For the text-containing cell, return its midpoint in [x, y] coordinate format. 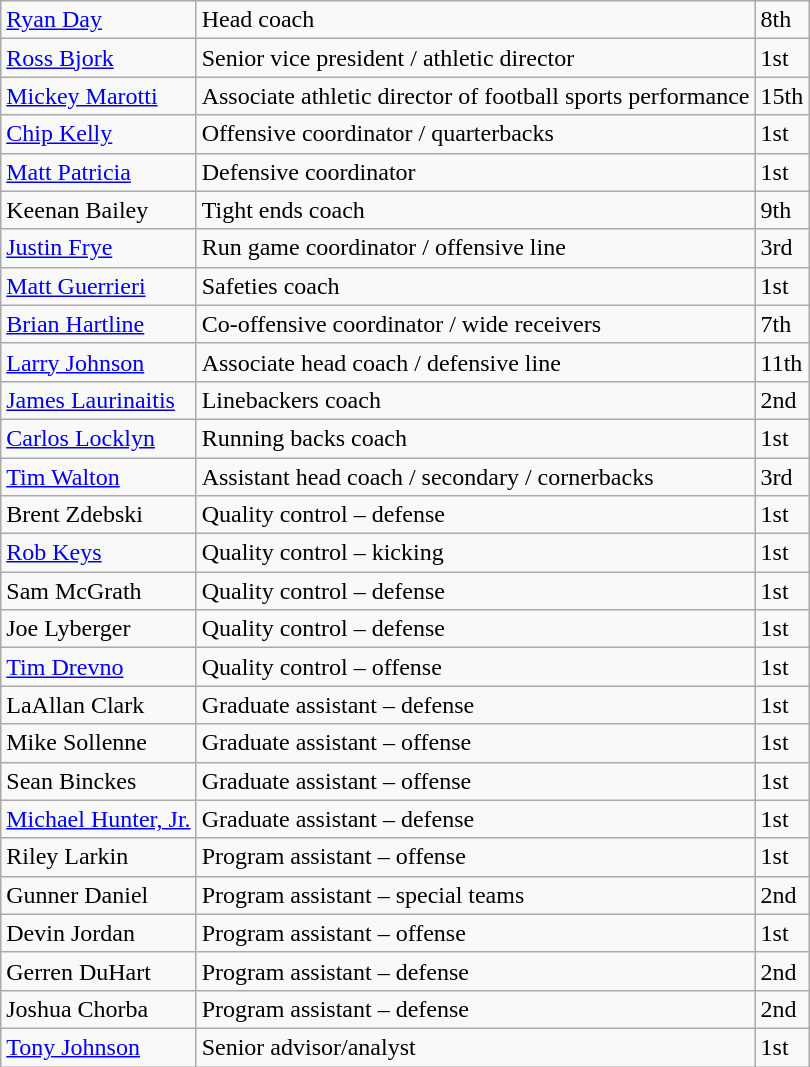
Joe Lyberger [98, 629]
Tim Walton [98, 477]
Riley Larkin [98, 857]
Keenan Bailey [98, 210]
James Laurinaitis [98, 400]
Senior advisor/analyst [476, 1047]
Chip Kelly [98, 134]
11th [782, 362]
Joshua Chorba [98, 1009]
Senior vice president / athletic director [476, 58]
Defensive coordinator [476, 172]
Larry Johnson [98, 362]
8th [782, 20]
Linebackers coach [476, 400]
Associate head coach / defensive line [476, 362]
Head coach [476, 20]
Michael Hunter, Jr. [98, 819]
15th [782, 96]
LaAllan Clark [98, 705]
Co-offensive coordinator / wide receivers [476, 324]
Carlos Locklyn [98, 438]
7th [782, 324]
Ryan Day [98, 20]
Running backs coach [476, 438]
9th [782, 210]
Devin Jordan [98, 933]
Quality control – offense [476, 667]
Mickey Marotti [98, 96]
Rob Keys [98, 553]
Tight ends coach [476, 210]
Safeties coach [476, 286]
Gerren DuHart [98, 971]
Ross Bjork [98, 58]
Sam McGrath [98, 591]
Matt Guerrieri [98, 286]
Justin Frye [98, 248]
Associate athletic director of football sports performance [476, 96]
Tim Drevno [98, 667]
Offensive coordinator / quarterbacks [476, 134]
Assistant head coach / secondary / cornerbacks [476, 477]
Brian Hartline [98, 324]
Matt Patricia [98, 172]
Program assistant – special teams [476, 895]
Tony Johnson [98, 1047]
Quality control – kicking [476, 553]
Run game coordinator / offensive line [476, 248]
Sean Binckes [98, 781]
Brent Zdebski [98, 515]
Mike Sollenne [98, 743]
Gunner Daniel [98, 895]
